Capture the cell that displays the provided text and extract its (x, y) central coordinate. 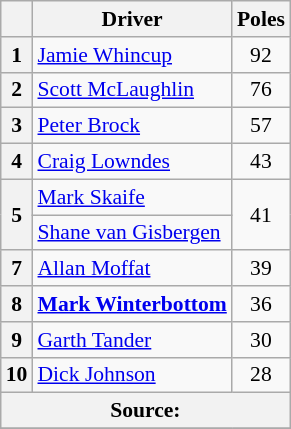
Allan Moffat (132, 269)
3 (17, 126)
92 (261, 55)
Dick Johnson (132, 375)
7 (17, 269)
Craig Lowndes (132, 162)
36 (261, 304)
4 (17, 162)
Scott McLaughlin (132, 90)
Jamie Whincup (132, 55)
Peter Brock (132, 126)
10 (17, 375)
43 (261, 162)
39 (261, 269)
28 (261, 375)
2 (17, 90)
1 (17, 55)
Poles (261, 19)
8 (17, 304)
Shane van Gisbergen (132, 233)
9 (17, 340)
Mark Winterbottom (132, 304)
30 (261, 340)
5 (17, 214)
Source: (146, 411)
Driver (132, 19)
41 (261, 214)
Mark Skaife (132, 197)
76 (261, 90)
57 (261, 126)
Garth Tander (132, 340)
